Find where the given text appears and provide that cell's center as [X, Y] coordinate. 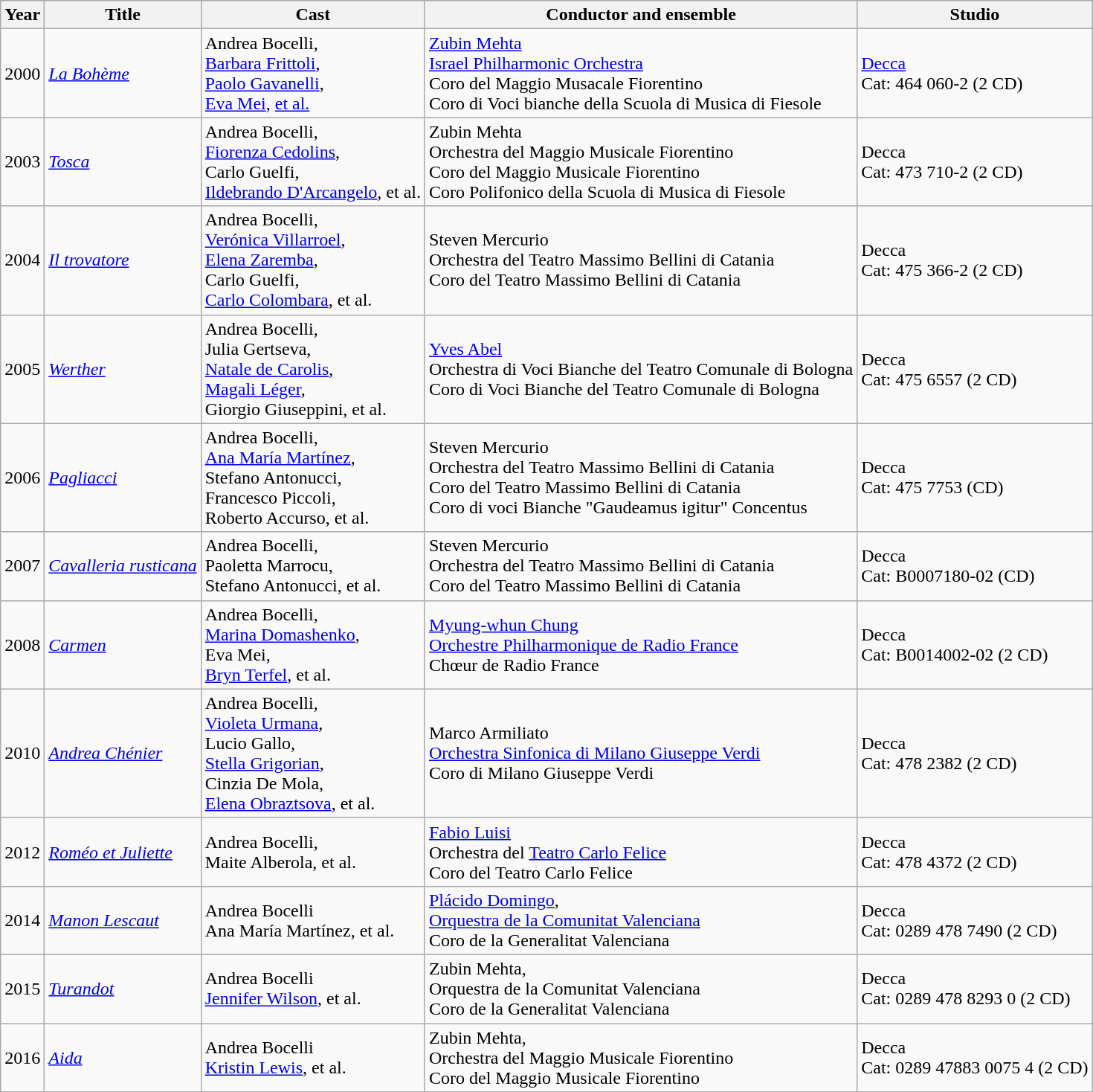
Andrea BocelliKristin Lewis, et al. [312, 1058]
Roméo et Juliette [123, 852]
Andrea Bocelli,Verónica Villarroel,Elena Zaremba,Carlo Guelfi,Carlo Colombara, et al. [312, 260]
Andrea Bocelli,Ana María Martínez,Stefano Antonucci,Francesco Piccoli,Roberto Accurso, et al. [312, 478]
DeccaCat: 0289 478 8293 0 (2 CD) [975, 989]
Zubin MehtaOrchestra del Maggio Musicale FiorentinoCoro del Maggio Musicale FiorentinoCoro Polifonico della Scuola di Musica di Fiesole [641, 162]
2008 [22, 644]
DeccaCat: 0289 478 7490 (2 CD) [975, 920]
2015 [22, 989]
Year [22, 15]
2014 [22, 920]
Werther [123, 369]
Plácido Domingo,Orquestra de la Comunitat ValencianaCoro de la Generalitat Valenciana [641, 920]
Andrea Bocelli,Violeta Urmana,Lucio Gallo,Stella Grigorian,Cinzia De Mola,Elena Obraztsova, et al. [312, 753]
Title [123, 15]
DeccaCat: 475 6557 (2 CD) [975, 369]
Pagliacci [123, 478]
Zubin Mehta,Orquestra de la Comunitat ValencianaCoro de la Generalitat Valenciana [641, 989]
Cavalleria rusticana [123, 566]
Andrea Bocelli,Paoletta Marrocu,Stefano Antonucci, et al. [312, 566]
Conductor and ensemble [641, 15]
Yves AbelOrchestra di Voci Bianche del Teatro Comunale di BolognaCoro di Voci Bianche del Teatro Comunale di Bologna [641, 369]
2006 [22, 478]
Cast [312, 15]
2007 [22, 566]
Marco ArmiliatoOrchestra Sinfonica di Milano Giuseppe VerdiCoro di Milano Giuseppe Verdi [641, 753]
DeccaCat: B0014002-02 (2 CD) [975, 644]
DeccaCat: 475 7753 (CD) [975, 478]
Andrea BocelliAna María Martínez, et al. [312, 920]
Turandot [123, 989]
2012 [22, 852]
Aida [123, 1058]
2016 [22, 1058]
2003 [22, 162]
2000 [22, 73]
La Bohème [123, 73]
Andrea Bocelli,Maite Alberola, et al. [312, 852]
DeccaCat: 475 366-2 (2 CD) [975, 260]
Zubin MehtaIsrael Philharmonic OrchestraCoro del Maggio Musacale FiorentinoCoro di Voci bianche della Scuola di Musica di Fiesole [641, 73]
DeccaCat: 0289 47883 0075 4 (2 CD) [975, 1058]
DeccaCat: 464 060-2 (2 CD) [975, 73]
Myung-whun ChungOrchestre Philharmonique de Radio FranceChœur de Radio France [641, 644]
Andrea Bocelli,Fiorenza Cedolins,Carlo Guelfi,Ildebrando D'Arcangelo, et al. [312, 162]
2010 [22, 753]
DeccaCat: 473 710-2 (2 CD) [975, 162]
Andrea Chénier [123, 753]
Andrea Bocelli,Barbara Frittoli,Paolo Gavanelli,Eva Mei, et al. [312, 73]
2005 [22, 369]
Il trovatore [123, 260]
Zubin Mehta,Orchestra del Maggio Musicale FiorentinoCoro del Maggio Musicale Fiorentino [641, 1058]
Manon Lescaut [123, 920]
Studio [975, 15]
Fabio LuisiOrchestra del Teatro Carlo FeliceCoro del Teatro Carlo Felice [641, 852]
Andrea Bocelli,Julia Gertseva,Natale de Carolis,Magali Léger,Giorgio Giuseppini, et al. [312, 369]
Carmen [123, 644]
Andrea Bocelli,Marina Domashenko,Eva Mei,Bryn Terfel, et al. [312, 644]
Andrea BocelliJennifer Wilson, et al. [312, 989]
DeccaCat: 478 4372 (2 CD) [975, 852]
2004 [22, 260]
Tosca [123, 162]
DeccaCat: B0007180-02 (CD) [975, 566]
DeccaCat: 478 2382 (2 CD) [975, 753]
